Find where the given text appears and provide that cell's center as [x, y] coordinate. 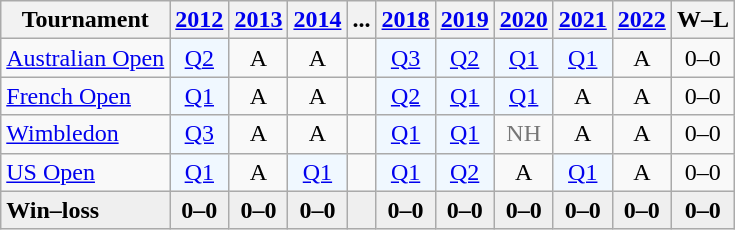
W–L [702, 20]
French Open [86, 96]
2013 [258, 20]
2014 [318, 20]
US Open [86, 172]
2012 [200, 20]
2021 [582, 20]
Tournament [86, 20]
Wimbledon [86, 134]
Australian Open [86, 58]
Win–loss [86, 210]
2022 [642, 20]
2018 [406, 20]
NH [524, 134]
... [362, 20]
2019 [464, 20]
2020 [524, 20]
